Capture the cell that displays the provided text and extract its [x, y] central coordinate. 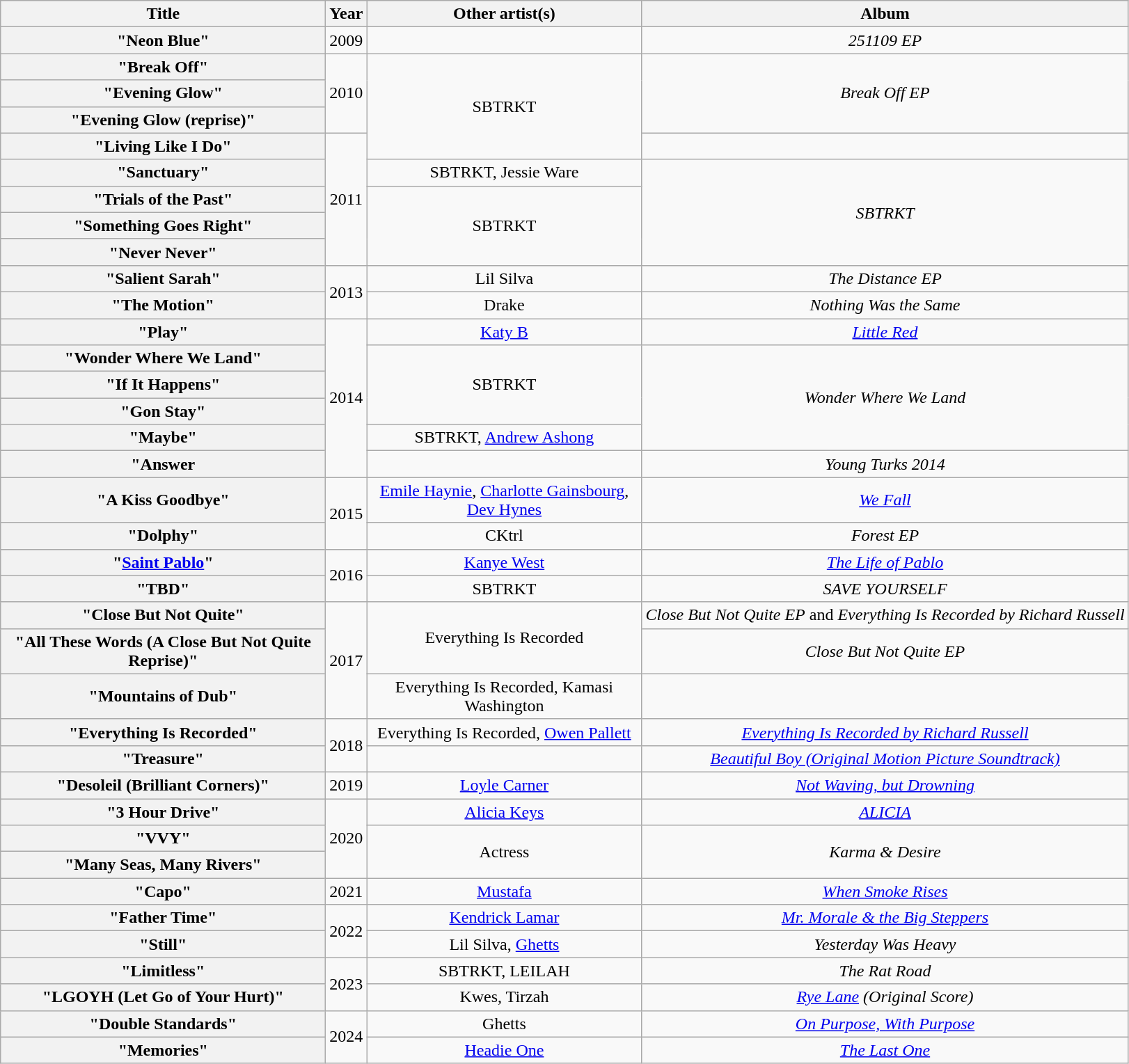
Everything Is Recorded, Owen Pallett [504, 732]
2022 [347, 931]
2015 [347, 514]
2018 [347, 745]
"If It Happens" [163, 385]
Everything Is Recorded, Kamasi Washington [504, 696]
"Sanctuary" [163, 173]
2019 [347, 785]
Beautiful Boy (Original Motion Picture Soundtrack) [885, 759]
Year [347, 14]
"Mountains of Dub" [163, 696]
Headie One [504, 1050]
"VVY" [163, 839]
"Close But Not Quite" [163, 615]
The Last One [885, 1050]
"Maybe" [163, 438]
"Dolphy" [163, 536]
Mr. Morale & the Big Steppers [885, 918]
Katy B [504, 332]
Alicia Keys [504, 812]
Actress [504, 852]
"Many Seas, Many Rivers" [163, 865]
Kanye West [504, 562]
Everything Is Recorded by Richard Russell [885, 732]
Nothing Was the Same [885, 305]
Little Red [885, 332]
The Rat Road [885, 971]
ALICIA [885, 812]
"Salient Sarah" [163, 278]
Close But Not Quite EP and Everything Is Recorded by Richard Russell [885, 615]
"Gon Stay" [163, 411]
2016 [347, 575]
Lil Silva [504, 278]
SBTRKT, Jessie Ware [504, 173]
"Treasure" [163, 759]
"Something Goes Right" [163, 225]
Loyle Carner [504, 785]
"Everything Is Recorded" [163, 732]
The Distance EP [885, 278]
Drake [504, 305]
Lil Silva, Ghetts [504, 944]
Everything Is Recorded [504, 637]
"Never Never" [163, 252]
2017 [347, 660]
"Still" [163, 944]
"3 Hour Drive" [163, 812]
"Capo" [163, 891]
2010 [347, 93]
"Double Standards" [163, 1024]
Forest EP [885, 536]
"Father Time" [163, 918]
"TBD" [163, 589]
Ghetts [504, 1024]
Mustafa [504, 891]
"Living Like I Do" [163, 146]
Karma & Desire [885, 852]
"Trials of the Past" [163, 199]
"Neon Blue" [163, 40]
"Play" [163, 332]
"Break Off" [163, 67]
"The Motion" [163, 305]
Close But Not Quite EP [885, 651]
"LGOYH (Let Go of Your Hurt)" [163, 997]
When Smoke Rises [885, 891]
251109 EP [885, 40]
CKtrl [504, 536]
"All These Words (A Close But Not Quite Reprise)" [163, 651]
"Desoleil (Brilliant Corners)" [163, 785]
Title [163, 14]
2014 [347, 398]
2013 [347, 292]
Other artist(s) [504, 14]
Rye Lane (Original Score) [885, 997]
2009 [347, 40]
SBTRKT, Andrew Ashong [504, 438]
2021 [347, 891]
Kendrick Lamar [504, 918]
2023 [347, 984]
We Fall [885, 500]
Not Waving, but Drowning [885, 785]
"Evening Glow" [163, 93]
"Limitless" [163, 971]
Album [885, 14]
2024 [347, 1037]
Wonder Where We Land [885, 398]
"Wonder Where We Land" [163, 358]
Young Turks 2014 [885, 464]
"Memories" [163, 1050]
"Evening Glow (reprise)" [163, 120]
Yesterday Was Heavy [885, 944]
SBTRKT, LEILAH [504, 971]
"Answer [163, 464]
"Saint Pablo" [163, 562]
The Life of Pablo [885, 562]
Break Off EP [885, 93]
2011 [347, 199]
Emile Haynie, Charlotte Gainsbourg, Dev Hynes [504, 500]
SAVE YOURSELF [885, 589]
On Purpose, With Purpose [885, 1024]
2020 [347, 839]
"A Kiss Goodbye" [163, 500]
Kwes, Tirzah [504, 997]
